From the cell containing the given text, extract its center point as (X, Y) coordinate. 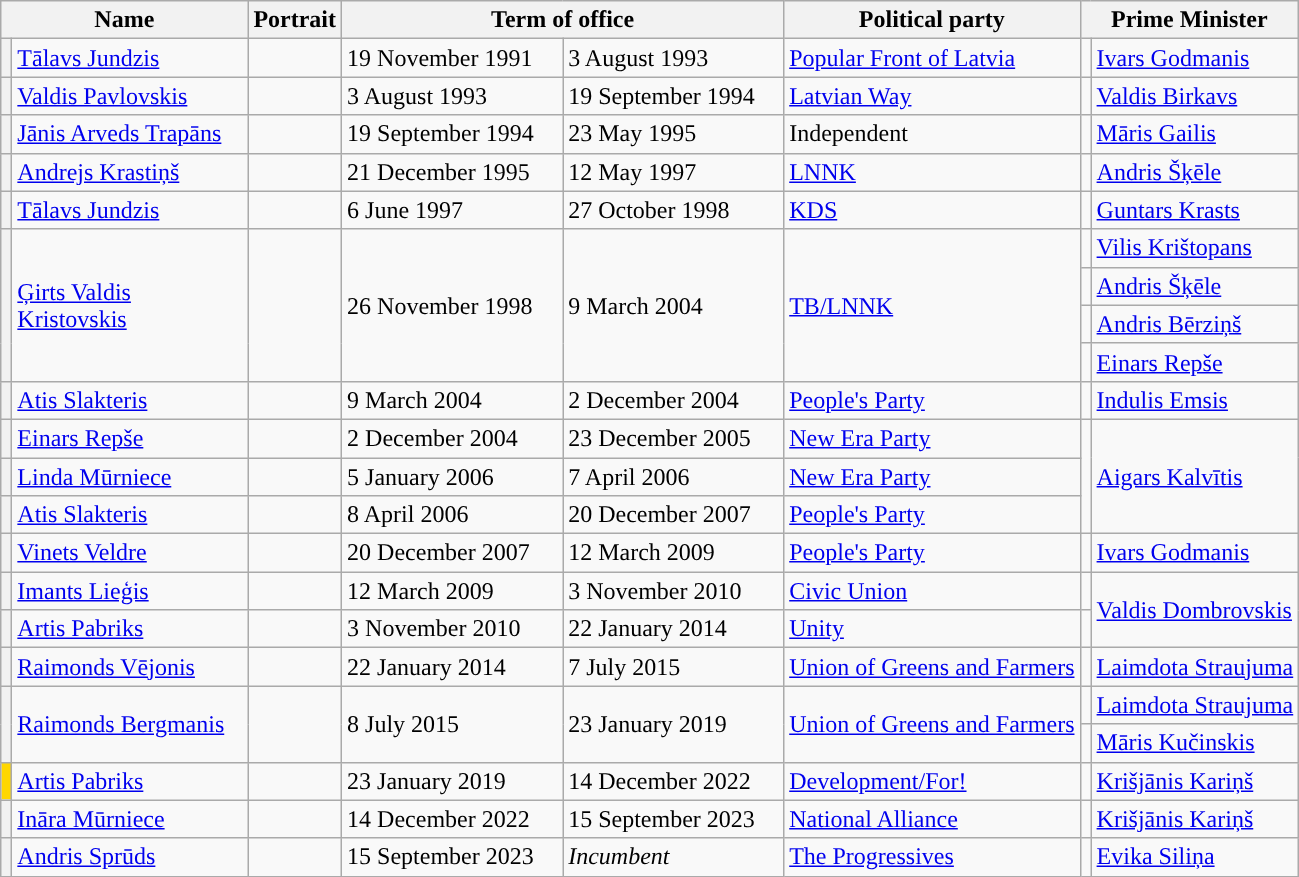
Raimonds Vējonis (130, 667)
Māris Kučinskis (1195, 743)
8 April 2006 (452, 515)
27 October 1998 (674, 210)
Aigars Kalvītis (1195, 476)
Vinets Veldre (130, 553)
Raimonds Bergmanis (130, 724)
26 November 1998 (452, 305)
Ināra Mūrniece (130, 819)
Prime Minister (1190, 20)
8 July 2015 (452, 724)
Indulis Emsis (1195, 400)
The Progressives (932, 857)
Incumbent (674, 857)
5 January 2006 (452, 477)
23 May 1995 (674, 134)
Valdis Pavlovskis (130, 96)
Linda Mūrniece (130, 477)
Guntars Krasts (1195, 210)
Imants Lieģis (130, 591)
12 May 1997 (674, 172)
21 December 1995 (452, 172)
23 December 2005 (674, 438)
Unity (932, 629)
Andris Bērziņš (1195, 324)
Andris Sprūds (130, 857)
National Alliance (932, 819)
Popular Front of Latvia (932, 58)
Valdis Dombrovskis (1195, 610)
Independent (932, 134)
7 April 2006 (674, 477)
Name (124, 20)
19 November 1991 (452, 58)
KDS (932, 210)
Political party (932, 20)
Vilis Krištopans (1195, 248)
Latvian Way (932, 96)
Evika Siliņa (1195, 857)
Development/For! (932, 781)
Andrejs Krastiņš (130, 172)
Portrait (295, 20)
Term of office (563, 20)
Jānis Arveds Trapāns (130, 134)
6 June 1997 (452, 210)
Valdis Birkavs (1195, 96)
TB/LNNK (932, 305)
Māris Gailis (1195, 134)
Ģirts Valdis Kristovskis (130, 305)
LNNK (932, 172)
7 July 2015 (674, 667)
Civic Union (932, 591)
